Search for the cell housing the specified text and yield its (x, y) center coordinate. 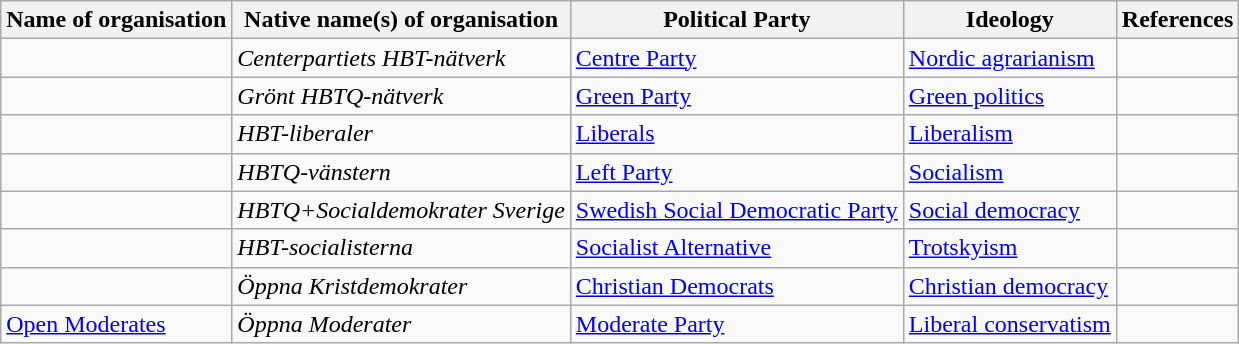
HBT-socialisterna (402, 248)
Öppna Kristdemokrater (402, 286)
Trotskyism (1010, 248)
Green Party (736, 96)
Nordic agrarianism (1010, 58)
Christian Democrats (736, 286)
References (1178, 20)
HBTQ-vänstern (402, 172)
Socialism (1010, 172)
Grönt HBTQ-nätverk (402, 96)
Öppna Moderater (402, 324)
Centre Party (736, 58)
Left Party (736, 172)
Liberals (736, 134)
Open Moderates (116, 324)
Swedish Social Democratic Party (736, 210)
Liberal conservatism (1010, 324)
Political Party (736, 20)
HBT-liberaler (402, 134)
Moderate Party (736, 324)
HBTQ+Socialdemokrater Sverige (402, 210)
Native name(s) of organisation (402, 20)
Social democracy (1010, 210)
Centerpartiets HBT-nätverk (402, 58)
Green politics (1010, 96)
Socialist Alternative (736, 248)
Name of organisation (116, 20)
Liberalism (1010, 134)
Christian democracy (1010, 286)
Ideology (1010, 20)
